Detect which cell encompasses the target text, then output its (x, y) center coordinate. 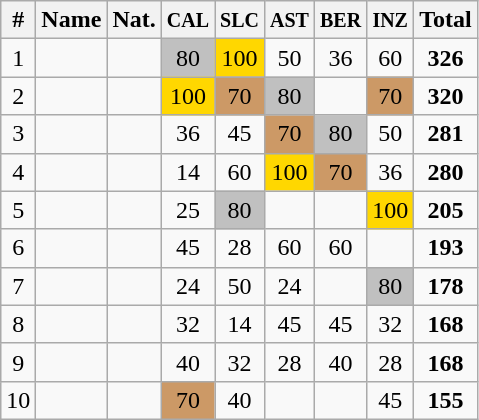
SLC (240, 20)
Name (72, 20)
25 (188, 210)
6 (18, 248)
7 (18, 286)
BER (340, 20)
3 (18, 134)
10 (18, 400)
320 (446, 96)
205 (446, 210)
326 (446, 58)
280 (446, 172)
INZ (390, 20)
# (18, 20)
1 (18, 58)
2 (18, 96)
9 (18, 362)
Nat. (134, 20)
281 (446, 134)
AST (289, 20)
CAL (188, 20)
178 (446, 286)
155 (446, 400)
4 (18, 172)
8 (18, 324)
Total (446, 20)
5 (18, 210)
193 (446, 248)
